Locate the cell with the specified text and output its (X, Y) center coordinate. 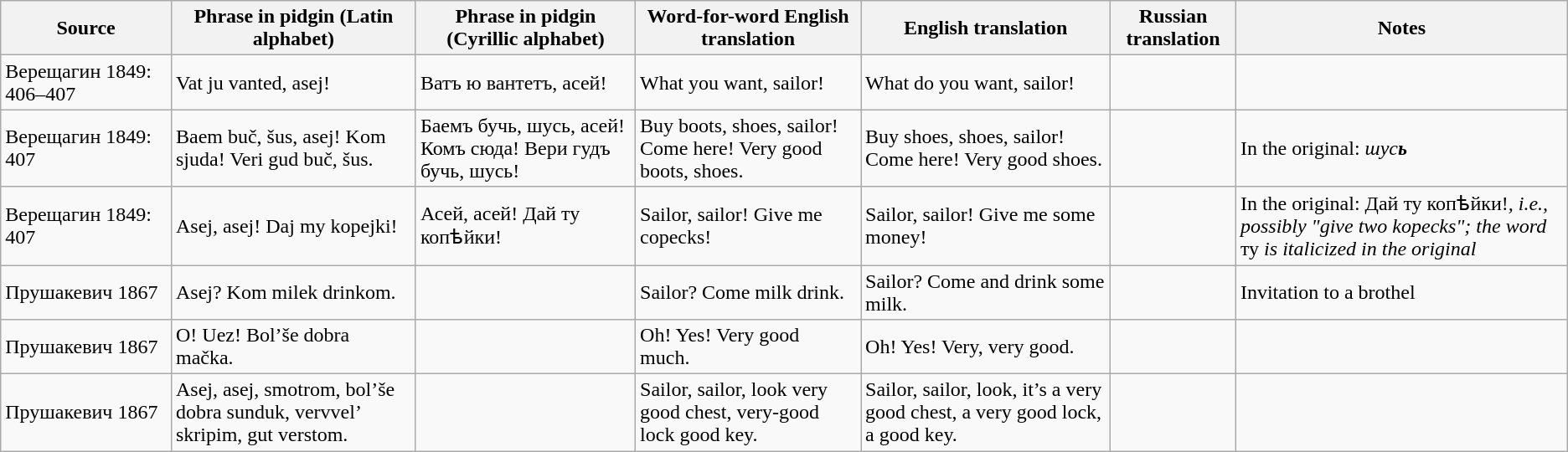
Baem buč, šus, asej! Kom sjuda! Veri gud buč, šus. (293, 148)
Vat ju vanted, asej! (293, 82)
Баемъ бучь, шусь, асей! Комъ сюда! Вери гудъ бучь, шусь! (525, 148)
Buy shoes, shoes, sailor! Come here! Very good shoes. (986, 148)
What you want, sailor! (749, 82)
English translation (986, 28)
Notes (1401, 28)
In the original: Дай ту копѣйки!, i.e., possibly "give two kopecks"; the word ту is italicized in the original (1401, 226)
Асей, асей! Дай ту копѣйки! (525, 226)
O! Uez! Bol’še dobra mačka. (293, 347)
Sailor, sailor! Give me copecks! (749, 226)
Buy boots, shoes, sailor! Come here! Very good boots, shoes. (749, 148)
Sailor, sailor, look, it’s a very good chest, a very good lock, a good key. (986, 413)
Word-for-word English translation (749, 28)
Ватъ ю вантетъ, асей! (525, 82)
Source (86, 28)
Sailor? Come and drink some milk. (986, 291)
Oh! Yes! Very good much. (749, 347)
What do you want, sailor! (986, 82)
Invitation to a brothel (1401, 291)
Sailor? Come milk drink. (749, 291)
In the original: шусь (1401, 148)
Верещагин 1849:406–407 (86, 82)
Phrase in pidgin (Latin alphabet) (293, 28)
Sailor, sailor, look very good chest, very-good lock good key. (749, 413)
Russian translation (1173, 28)
Asej, asej, smotrom, bol’še dobra sunduk, vervvel’ skripim, gut verstom. (293, 413)
Asej, asej! Daj my kopejki! (293, 226)
Oh! Yes! Very, very good. (986, 347)
Phrase in pidgin (Cyrillic alphabet) (525, 28)
Sailor, sailor! Give me some money! (986, 226)
Asej? Kom milek drinkom. (293, 291)
